Scan for the cell matching the given text and deliver its (X, Y) coordinate at center. 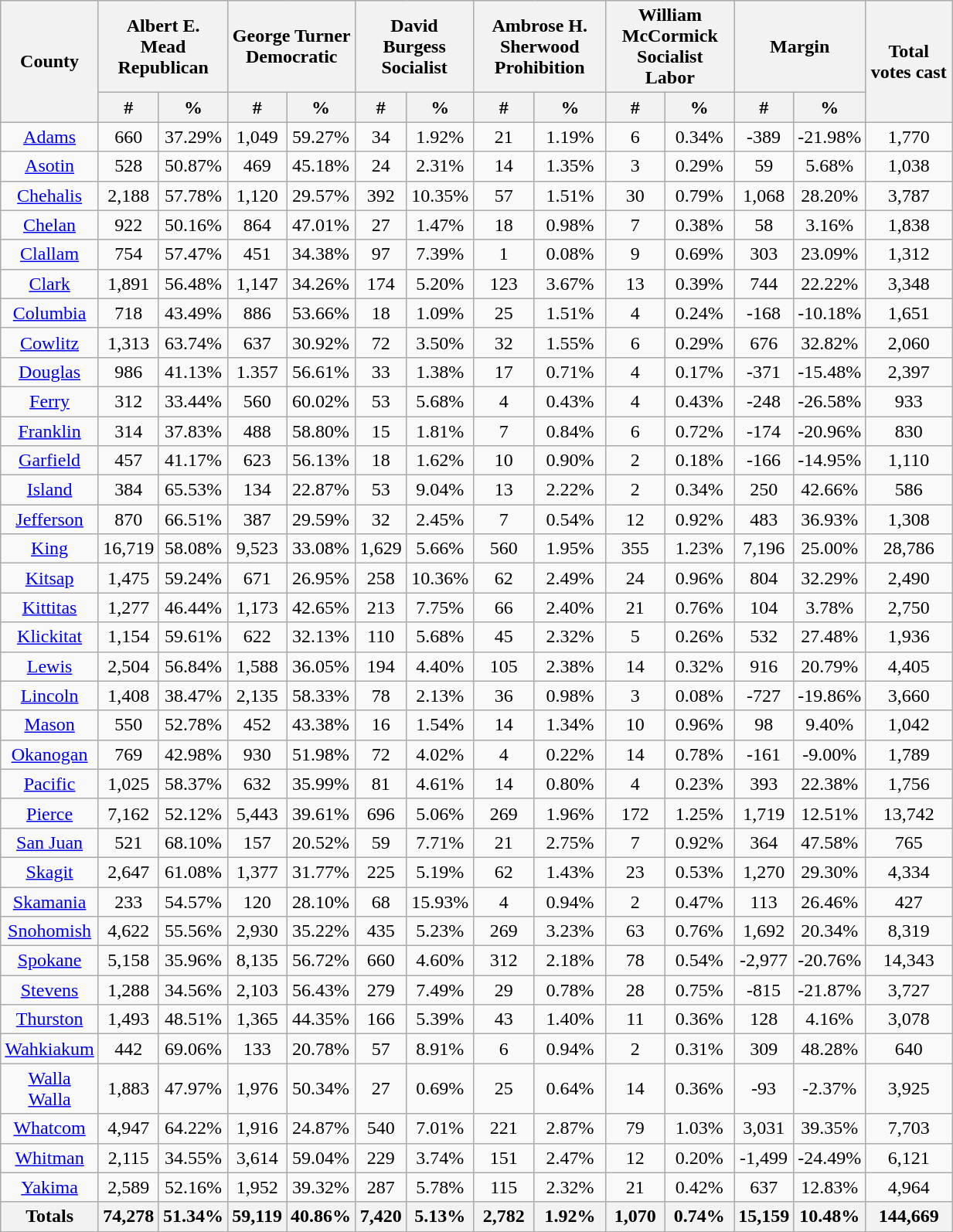
258 (381, 578)
0.71% (570, 372)
1,120 (257, 196)
29 (503, 990)
Yakima (49, 1187)
28,786 (909, 549)
33.08% (322, 549)
886 (257, 313)
11 (635, 1019)
0.79% (699, 196)
1.23% (699, 549)
1,952 (257, 1187)
33.44% (193, 401)
-14.95% (830, 461)
Kittitas (49, 607)
Cowlitz (49, 342)
110 (381, 637)
Clark (49, 284)
0.31% (699, 1049)
1.357 (257, 372)
1,883 (128, 1088)
-20.76% (830, 961)
81 (381, 784)
29.30% (830, 872)
12.83% (830, 1187)
33 (381, 372)
4.60% (441, 961)
0.23% (699, 784)
1.40% (570, 1019)
45 (503, 637)
1.96% (570, 813)
Whatcom (49, 1128)
3,348 (909, 284)
Clallam (49, 254)
1,838 (909, 225)
Adams (49, 137)
37.29% (193, 137)
9 (635, 254)
41.13% (193, 372)
45.18% (322, 166)
36.93% (830, 519)
40.86% (322, 1217)
42.98% (193, 754)
532 (764, 637)
986 (128, 372)
57.47% (193, 254)
5.20% (441, 284)
8,319 (909, 931)
-248 (764, 401)
2,115 (128, 1158)
9,523 (257, 549)
2,504 (128, 666)
27.48% (830, 637)
36.05% (322, 666)
393 (764, 784)
1.43% (570, 872)
King (49, 549)
32.29% (830, 578)
Kitsap (49, 578)
3.23% (570, 931)
Ferry (49, 401)
52.16% (193, 1187)
1.09% (441, 313)
39.35% (830, 1128)
-26.58% (830, 401)
8,135 (257, 961)
14,343 (909, 961)
3,078 (909, 1019)
Asotin (49, 166)
-10.18% (830, 313)
Stevens (49, 990)
233 (128, 902)
1,042 (909, 725)
-2.37% (830, 1088)
Douglas (49, 372)
65.53% (193, 490)
12.51% (830, 813)
3.50% (441, 342)
314 (128, 431)
134 (257, 490)
-371 (764, 372)
3,660 (909, 696)
-1,499 (764, 1158)
0.75% (699, 990)
1,936 (909, 637)
279 (381, 990)
4.40% (441, 666)
25.00% (830, 549)
35.96% (193, 961)
1,719 (764, 813)
Wahkiakum (49, 1049)
2.31% (441, 166)
250 (764, 490)
6,121 (909, 1158)
24.87% (322, 1128)
42.66% (830, 490)
Garfield (49, 461)
74,278 (128, 1217)
9.04% (441, 490)
2.45% (441, 519)
1.54% (441, 725)
2.18% (570, 961)
221 (503, 1128)
769 (128, 754)
50.16% (193, 225)
59.24% (193, 578)
1,475 (128, 578)
Pierce (49, 813)
384 (128, 490)
2,782 (503, 1217)
28.10% (322, 902)
4,947 (128, 1128)
1.95% (570, 549)
2.40% (570, 607)
1,288 (128, 990)
Snohomish (49, 931)
69.06% (193, 1049)
Thurston (49, 1019)
0.84% (570, 431)
Ambrose H. SherwoodProhibition (539, 46)
287 (381, 1187)
61.08% (193, 872)
744 (764, 284)
53.66% (322, 313)
26.95% (322, 578)
56.84% (193, 666)
43.49% (193, 313)
Chehalis (49, 196)
10.35% (441, 196)
56.61% (322, 372)
7,703 (909, 1128)
1,025 (128, 784)
1,789 (909, 754)
7,162 (128, 813)
0.22% (570, 754)
1,049 (257, 137)
364 (764, 842)
58 (764, 225)
1,770 (909, 137)
32.13% (322, 637)
20.78% (322, 1049)
68 (381, 902)
43.38% (322, 725)
442 (128, 1049)
34 (381, 137)
-19.86% (830, 696)
521 (128, 842)
3.78% (830, 607)
-93 (764, 1088)
174 (381, 284)
56.43% (322, 990)
120 (257, 902)
5.78% (441, 1187)
922 (128, 225)
59.04% (322, 1158)
28 (635, 990)
2.22% (570, 490)
Walla Walla (49, 1088)
3,727 (909, 990)
55.56% (193, 931)
355 (635, 549)
15,159 (764, 1217)
Okanogan (49, 754)
5.66% (441, 549)
0.17% (699, 372)
3,031 (764, 1128)
38.47% (193, 696)
2,750 (909, 607)
42.65% (322, 607)
4.16% (830, 1019)
1,110 (909, 461)
1,313 (128, 342)
1,277 (128, 607)
1.81% (441, 431)
4,334 (909, 872)
30 (635, 196)
930 (257, 754)
1,068 (764, 196)
64.22% (193, 1128)
36 (503, 696)
1.34% (570, 725)
37.83% (193, 431)
Skamania (49, 902)
59.27% (322, 137)
58.33% (322, 696)
1,038 (909, 166)
5,158 (128, 961)
-727 (764, 696)
2,589 (128, 1187)
-174 (764, 431)
Jefferson (49, 519)
128 (764, 1019)
172 (635, 813)
0.80% (570, 784)
1,173 (257, 607)
1,629 (381, 549)
0.47% (699, 902)
696 (381, 813)
3.74% (441, 1158)
229 (381, 1158)
Franklin (49, 431)
5,443 (257, 813)
452 (257, 725)
15 (381, 431)
San Juan (49, 842)
4,964 (909, 1187)
39.61% (322, 813)
3.16% (830, 225)
1,916 (257, 1128)
5.39% (441, 1019)
0.42% (699, 1187)
754 (128, 254)
George TurnerDemocratic (292, 46)
15.93% (441, 902)
1,308 (909, 519)
7.39% (441, 254)
0.64% (570, 1088)
916 (764, 666)
0.18% (699, 461)
-389 (764, 137)
7.71% (441, 842)
2,397 (909, 372)
151 (503, 1158)
47.97% (193, 1088)
1,312 (909, 254)
William McCormickSocialist Labor (670, 46)
28.20% (830, 196)
483 (764, 519)
29.59% (322, 519)
104 (764, 607)
640 (909, 1049)
2.87% (570, 1128)
5.13% (441, 1217)
7.75% (441, 607)
58.80% (322, 431)
79 (635, 1128)
2,060 (909, 342)
Chelan (49, 225)
0.53% (699, 872)
Lincoln (49, 696)
1,493 (128, 1019)
52.78% (193, 725)
2.75% (570, 842)
41.17% (193, 461)
0.72% (699, 431)
13,742 (909, 813)
0.38% (699, 225)
34.26% (322, 284)
671 (257, 578)
469 (257, 166)
1.19% (570, 137)
51.34% (193, 1217)
676 (764, 342)
39.32% (322, 1187)
56.72% (322, 961)
0.90% (570, 461)
34.38% (322, 254)
2.47% (570, 1158)
Mason (49, 725)
2.13% (441, 696)
22.38% (830, 784)
115 (503, 1187)
34.56% (193, 990)
Pacific (49, 784)
29.57% (322, 196)
427 (909, 902)
1.55% (570, 342)
765 (909, 842)
Whitman (49, 1158)
105 (503, 666)
0.32% (699, 666)
622 (257, 637)
2.49% (570, 578)
-815 (764, 990)
Klickitat (49, 637)
20.79% (830, 666)
-168 (764, 313)
66 (503, 607)
5 (635, 637)
Skagit (49, 872)
20.52% (322, 842)
23.09% (830, 254)
457 (128, 461)
2.38% (570, 666)
60.02% (322, 401)
1.25% (699, 813)
20.34% (830, 931)
1.03% (699, 1128)
34.55% (193, 1158)
550 (128, 725)
68.10% (193, 842)
66.51% (193, 519)
1.35% (570, 166)
7,196 (764, 549)
0.24% (699, 313)
-20.96% (830, 431)
97 (381, 254)
63.74% (193, 342)
56.48% (193, 284)
387 (257, 519)
5.06% (441, 813)
-24.49% (830, 1158)
2,490 (909, 578)
0.20% (699, 1158)
4,405 (909, 666)
-21.98% (830, 137)
1,588 (257, 666)
16 (381, 725)
-166 (764, 461)
59.61% (193, 637)
718 (128, 313)
2,103 (257, 990)
County (49, 62)
47.58% (830, 842)
Albert E. MeadRepublican (162, 46)
48.28% (830, 1049)
804 (764, 578)
5.23% (441, 931)
26.46% (830, 902)
1,408 (128, 696)
Totals (49, 1217)
35.99% (322, 784)
1,891 (128, 284)
528 (128, 166)
10.48% (830, 1217)
57.78% (193, 196)
1,756 (909, 784)
17 (503, 372)
632 (257, 784)
48.51% (193, 1019)
58.37% (193, 784)
133 (257, 1049)
58.08% (193, 549)
-21.87% (830, 990)
Total votes cast (909, 62)
-2,977 (764, 961)
157 (257, 842)
435 (381, 931)
1,976 (257, 1088)
3,787 (909, 196)
8.91% (441, 1049)
7.49% (441, 990)
623 (257, 461)
44.35% (322, 1019)
54.57% (193, 902)
870 (128, 519)
30.92% (322, 342)
864 (257, 225)
2,647 (128, 872)
1,154 (128, 637)
194 (381, 666)
1,651 (909, 313)
166 (381, 1019)
47.01% (322, 225)
1,270 (764, 872)
3,925 (909, 1088)
43 (503, 1019)
31.77% (322, 872)
0.26% (699, 637)
3,614 (257, 1158)
9.40% (830, 725)
392 (381, 196)
50.34% (322, 1088)
488 (257, 431)
10.36% (441, 578)
1,692 (764, 931)
-161 (764, 754)
1.62% (441, 461)
46.44% (193, 607)
63 (635, 931)
35.22% (322, 931)
5.19% (441, 872)
4.02% (441, 754)
22.87% (322, 490)
Lewis (49, 666)
3.67% (570, 284)
0.39% (699, 284)
586 (909, 490)
Island (49, 490)
1,377 (257, 872)
144,669 (909, 1217)
309 (764, 1049)
Margin (800, 46)
Spokane (49, 961)
1.47% (441, 225)
1 (503, 254)
540 (381, 1128)
56.13% (322, 461)
-15.48% (830, 372)
1,070 (635, 1217)
123 (503, 284)
303 (764, 254)
2,135 (257, 696)
225 (381, 872)
32.82% (830, 342)
59,119 (257, 1217)
4,622 (128, 931)
98 (764, 725)
2,188 (128, 196)
22.22% (830, 284)
1.38% (441, 372)
52.12% (193, 813)
451 (257, 254)
Columbia (49, 313)
23 (635, 872)
50.87% (193, 166)
-9.00% (830, 754)
7.01% (441, 1128)
2,930 (257, 931)
51.98% (322, 754)
4.61% (441, 784)
933 (909, 401)
1,147 (257, 284)
David BurgessSocialist (414, 46)
7,420 (381, 1217)
16,719 (128, 549)
213 (381, 607)
113 (764, 902)
0.74% (699, 1217)
1,365 (257, 1019)
830 (909, 431)
